Pinpoint the cell where the given text exists, returning its [X, Y] midpoint coordinate. 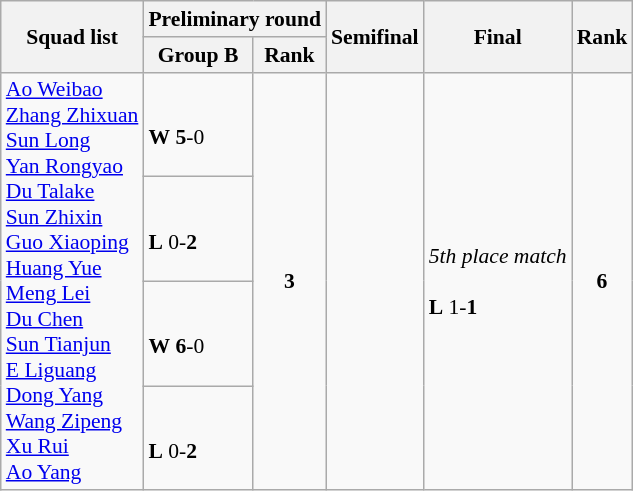
Preliminary round [234, 19]
5th place matchL 1-1 [498, 281]
Squad list [72, 36]
6 [602, 281]
Group B [198, 55]
Semifinal [375, 36]
3 [290, 281]
Final [498, 36]
W 6-0 [198, 334]
Ao WeibaoZhang ZhixuanSun LongYan RongyaoDu TalakeSun ZhixinGuo XiaopingHuang YueMeng LeiDu ChenSun TianjunE LiguangDong YangWang ZipengXu RuiAo Yang [72, 281]
W 5-0 [198, 124]
